Return the [x, y] coordinate for the center point of the cell that contains the specified text.  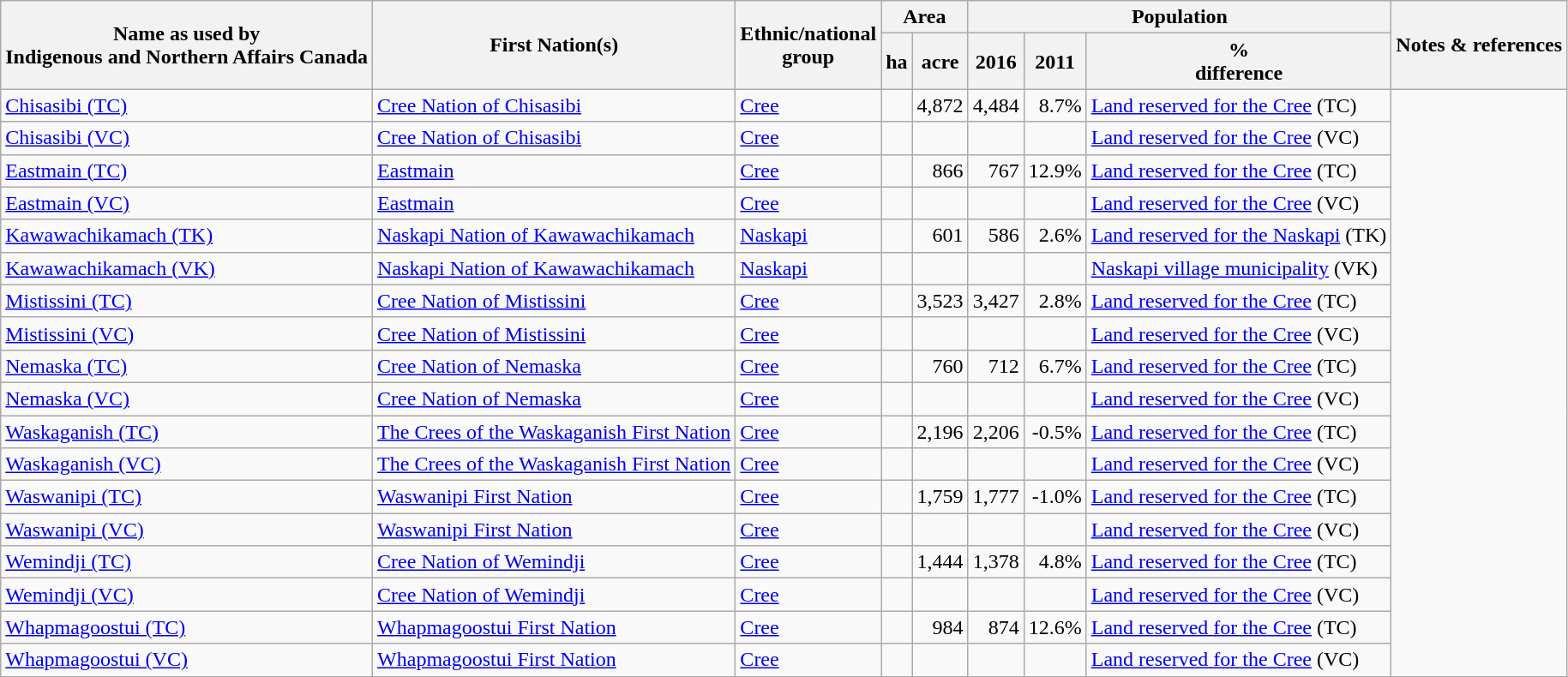
Waswanipi (TC) [187, 497]
601 [940, 236]
760 [940, 366]
Wemindji (VC) [187, 595]
1,444 [940, 562]
1,378 [996, 562]
Waswanipi (VC) [187, 530]
Whapmagoostui (TC) [187, 627]
1,759 [940, 497]
3,523 [940, 301]
-0.5% [1054, 431]
-1.0% [1054, 497]
acre [940, 62]
Kawawachikamach (VK) [187, 268]
866 [940, 171]
12.9% [1054, 171]
Wemindji (TC) [187, 562]
4,872 [940, 105]
2.6% [1054, 236]
Kawawachikamach (TK) [187, 236]
2011 [1054, 62]
Population [1180, 17]
712 [996, 366]
Nemaska (VC) [187, 398]
First Nation(s) [554, 45]
Chisasibi (TC) [187, 105]
6.7% [1054, 366]
Mistissini (TC) [187, 301]
984 [940, 627]
Eastmain (VC) [187, 203]
586 [996, 236]
Waskaganish (TC) [187, 431]
3,427 [996, 301]
Chisasibi (VC) [187, 138]
4,484 [996, 105]
ha [897, 62]
2016 [996, 62]
Nemaska (TC) [187, 366]
Notes & references [1480, 45]
Mistissini (VC) [187, 333]
8.7% [1054, 105]
Whapmagoostui (VC) [187, 660]
874 [996, 627]
Name as used byIndigenous and Northern Affairs Canada [187, 45]
Ethnic/nationalgroup [808, 45]
Land reserved for the Naskapi (TK) [1239, 236]
Naskapi village municipality (VK) [1239, 268]
12.6% [1054, 627]
2,196 [940, 431]
767 [996, 171]
Waskaganish (VC) [187, 464]
2.8% [1054, 301]
4.8% [1054, 562]
2,206 [996, 431]
%difference [1239, 62]
1,777 [996, 497]
Area [924, 17]
Eastmain (TC) [187, 171]
